Return [x, y] of the center of cell containing provided text 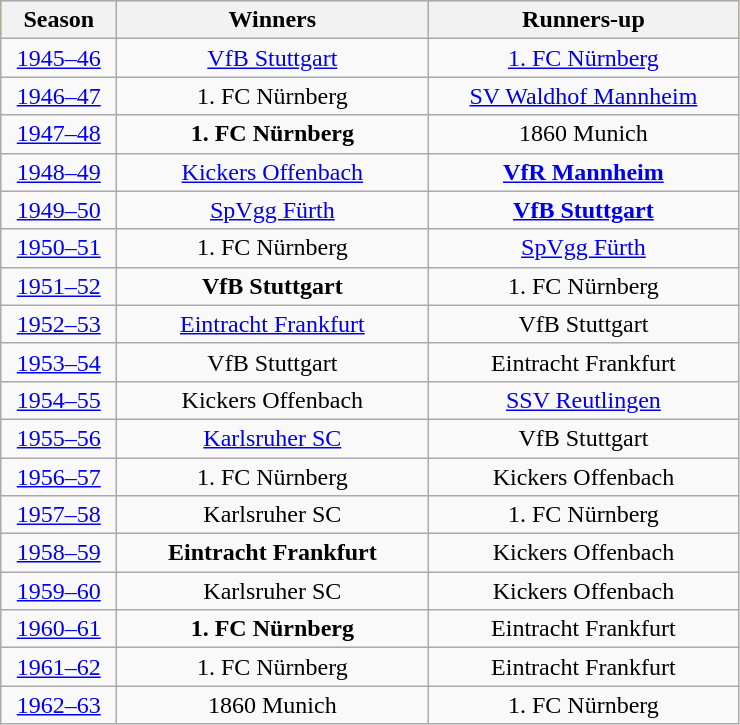
1962–63 [59, 705]
Runners-up [584, 20]
1953–54 [59, 362]
VfR Mannheim [584, 172]
1957–58 [59, 515]
1955–56 [59, 438]
1956–57 [59, 477]
SV Waldhof Mannheim [584, 96]
1949–50 [59, 210]
SSV Reutlingen [584, 400]
1961–62 [59, 667]
1947–48 [59, 134]
1958–59 [59, 553]
1946–47 [59, 96]
1960–61 [59, 629]
1951–52 [59, 286]
1959–60 [59, 591]
1954–55 [59, 400]
Winners [272, 20]
1948–49 [59, 172]
1945–46 [59, 58]
Season [59, 20]
1950–51 [59, 248]
1952–53 [59, 324]
